Determine the (X, Y) coordinate at the center of the cell enclosing the given text.  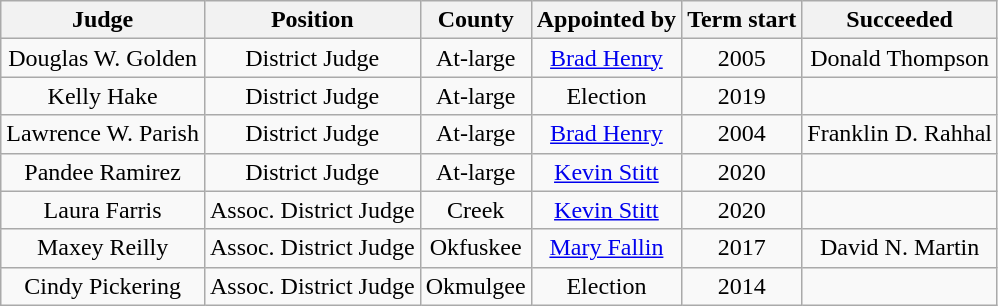
Donald Thompson (900, 58)
Pandee Ramirez (103, 172)
Laura Farris (103, 210)
2005 (742, 58)
Okfuskee (476, 248)
Kelly Hake (103, 96)
Term start (742, 20)
2004 (742, 134)
2017 (742, 248)
David N. Martin (900, 248)
Succeeded (900, 20)
2014 (742, 286)
Position (312, 20)
Douglas W. Golden (103, 58)
Franklin D. Rahhal (900, 134)
Cindy Pickering (103, 286)
Maxey Reilly (103, 248)
2019 (742, 96)
Lawrence W. Parish (103, 134)
County (476, 20)
Judge (103, 20)
Okmulgee (476, 286)
Appointed by (606, 20)
Creek (476, 210)
Mary Fallin (606, 248)
